Provide the (X, Y) coordinate of the cell's center where the given text is located.  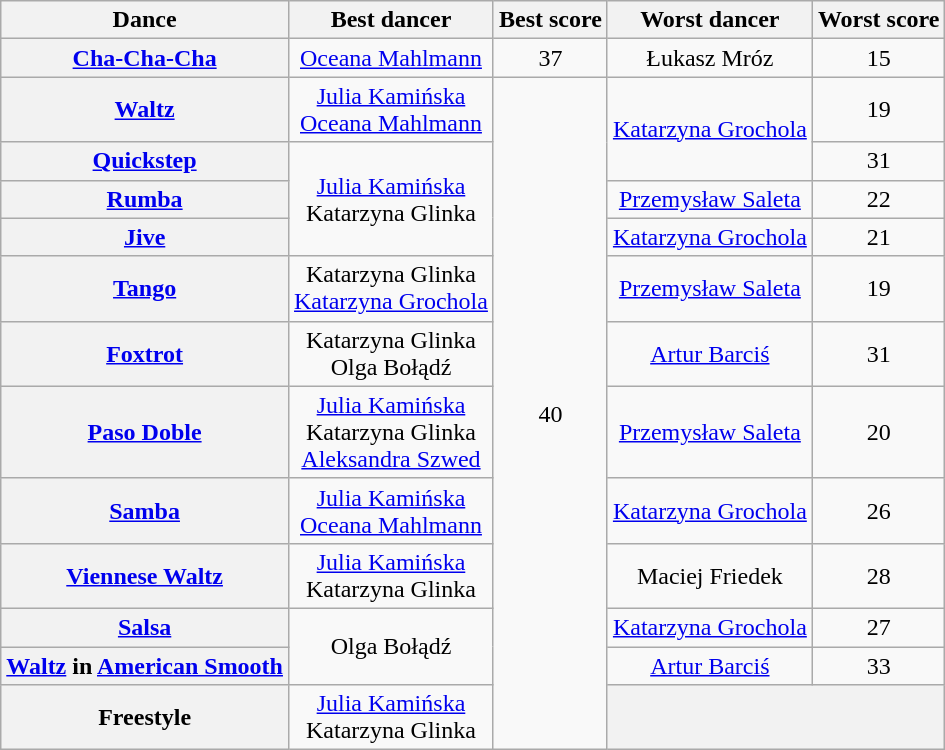
Maciej Friedek (710, 576)
Jive (145, 237)
Oceana Mahlmann (390, 58)
26 (878, 510)
Cha-Cha-Cha (145, 58)
33 (878, 665)
Waltz (145, 110)
22 (878, 199)
Tango (145, 288)
40 (550, 414)
15 (878, 58)
27 (878, 627)
Worst score (878, 20)
Quickstep (145, 161)
Foxtrot (145, 354)
Salsa (145, 627)
Viennese Waltz (145, 576)
Paso Doble (145, 432)
Katarzyna GlinkaKatarzyna Grochola (390, 288)
21 (878, 237)
Łukasz Mróz (710, 58)
Freestyle (145, 718)
Dance (145, 20)
28 (878, 576)
20 (878, 432)
Katarzyna GlinkaOlga Bołądź (390, 354)
Samba (145, 510)
Worst dancer (710, 20)
Rumba (145, 199)
37 (550, 58)
Best score (550, 20)
Best dancer (390, 20)
Julia KamińskaKatarzyna GlinkaAleksandra Szwed (390, 432)
Waltz in American Smooth (145, 665)
Olga Bołądź (390, 646)
